Determine the (X, Y) coordinate at the center of the cell enclosing the given text.  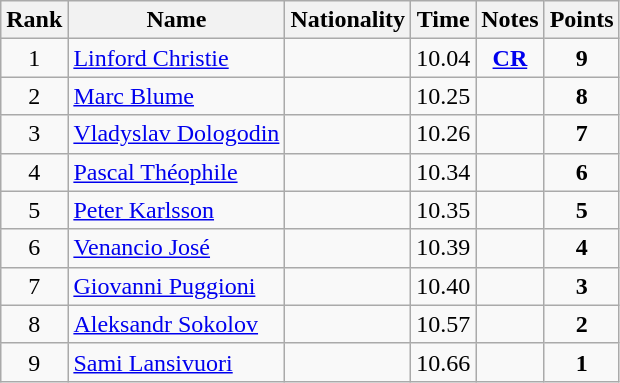
Marc Blume (176, 96)
10.26 (444, 134)
10.66 (444, 362)
10.35 (444, 210)
Venancio José (176, 248)
Aleksandr Sokolov (176, 324)
Linford Christie (176, 58)
10.39 (444, 248)
10.04 (444, 58)
Sami Lansivuori (176, 362)
Rank (34, 20)
Giovanni Puggioni (176, 286)
Time (444, 20)
Pascal Théophile (176, 172)
10.25 (444, 96)
Notes (510, 20)
Peter Karlsson (176, 210)
10.34 (444, 172)
Vladyslav Dologodin (176, 134)
Nationality (348, 20)
10.40 (444, 286)
Name (176, 20)
Points (582, 20)
CR (510, 58)
10.57 (444, 324)
